Search for the cell housing the specified text and yield its (X, Y) center coordinate. 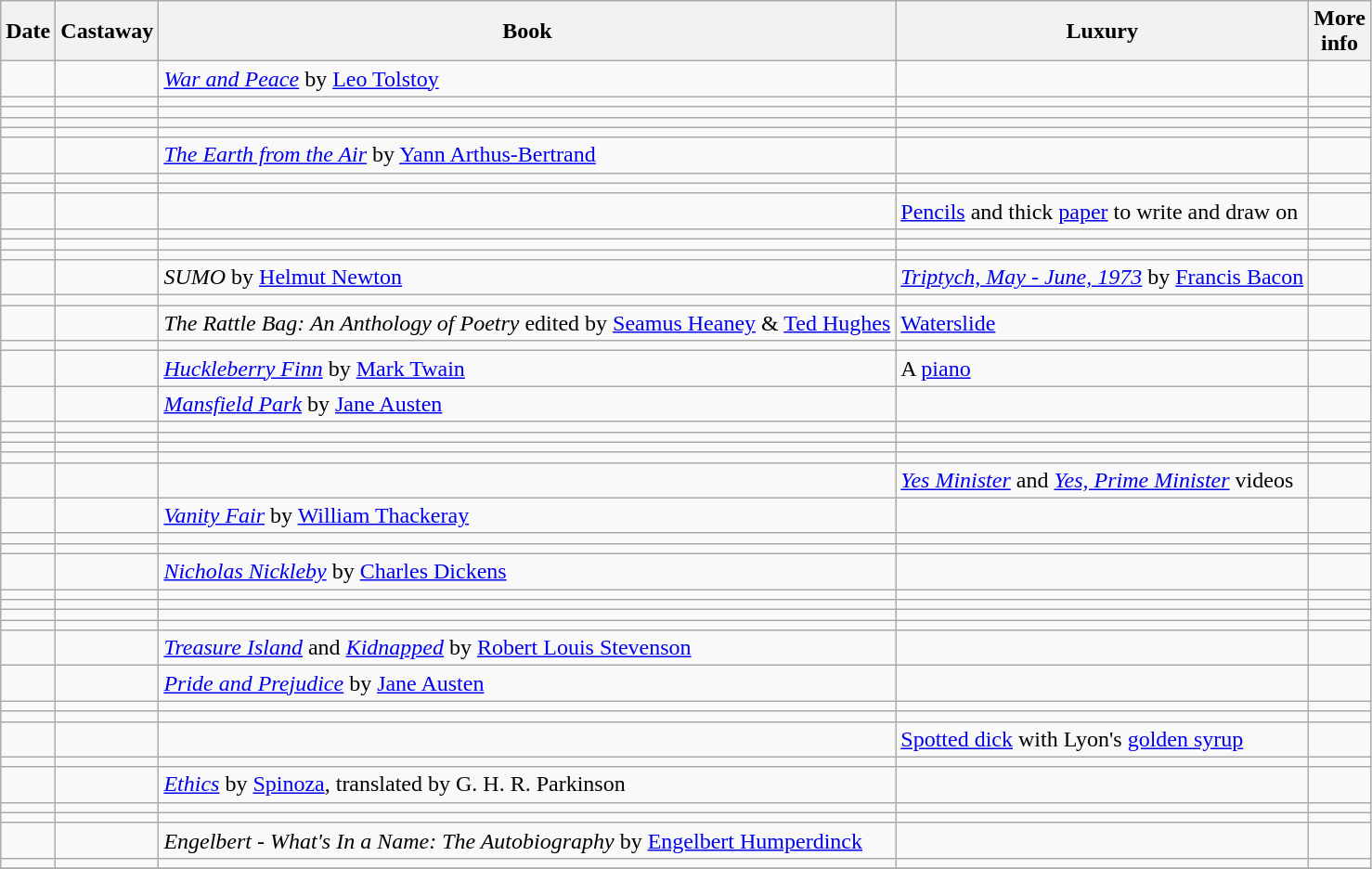
Huckleberry Finn by Mark Twain (527, 369)
Engelbert - What's In a Name: The Autobiography by Engelbert Humperdinck (527, 840)
Ethics by Spinoza, translated by G. H. R. Parkinson (527, 785)
A piano (1103, 369)
The Rattle Bag: An Anthology of Poetry edited by Seamus Heaney & Ted Hughes (527, 323)
Luxury (1103, 32)
Mansfield Park by Jane Austen (527, 404)
Spotted dick with Lyon's golden syrup (1103, 739)
War and Peace by Leo Tolstoy (527, 79)
Treasure Island and Kidnapped by Robert Louis Stevenson (527, 648)
SUMO by Helmut Newton (527, 278)
Pride and Prejudice by Jane Austen (527, 683)
Nicholas Nickleby by Charles Dickens (527, 571)
Triptych, May - June, 1973 by Francis Bacon (1103, 278)
Book (527, 32)
Vanity Fair by William Thackeray (527, 515)
Pencils and thick paper to write and draw on (1103, 211)
Waterslide (1103, 323)
Castaway (108, 32)
Yes Minister and Yes, Prime Minister videos (1103, 480)
The Earth from the Air by Yann Arthus-Bertrand (527, 155)
Moreinfo (1340, 32)
Date (28, 32)
